Pinpoint the cell where the given text exists, returning its [X, Y] midpoint coordinate. 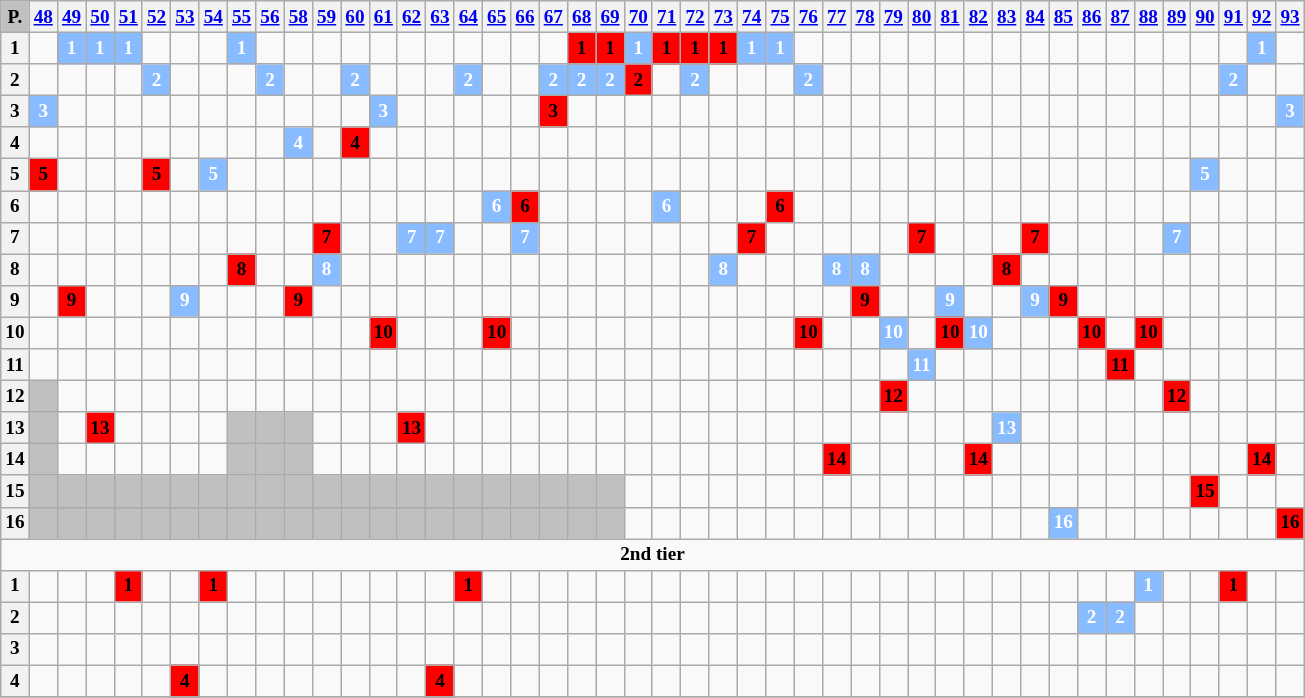
79 [893, 17]
73 [723, 17]
74 [751, 17]
54 [213, 17]
65 [496, 17]
91 [1233, 17]
68 [581, 17]
70 [638, 17]
93 [1290, 17]
85 [1063, 17]
76 [808, 17]
55 [241, 17]
63 [440, 17]
P. [15, 17]
84 [1035, 17]
67 [553, 17]
48 [43, 17]
90 [1205, 17]
2nd tier [652, 554]
78 [865, 17]
61 [383, 17]
49 [71, 17]
80 [922, 17]
52 [156, 17]
92 [1262, 17]
66 [525, 17]
51 [128, 17]
81 [950, 17]
62 [411, 17]
58 [298, 17]
83 [1007, 17]
75 [780, 17]
88 [1148, 17]
86 [1092, 17]
82 [978, 17]
72 [695, 17]
60 [355, 17]
87 [1120, 17]
89 [1177, 17]
59 [326, 17]
77 [836, 17]
53 [185, 17]
56 [270, 17]
71 [666, 17]
69 [610, 17]
50 [100, 17]
64 [468, 17]
